Return [X, Y] of the center of cell containing provided text 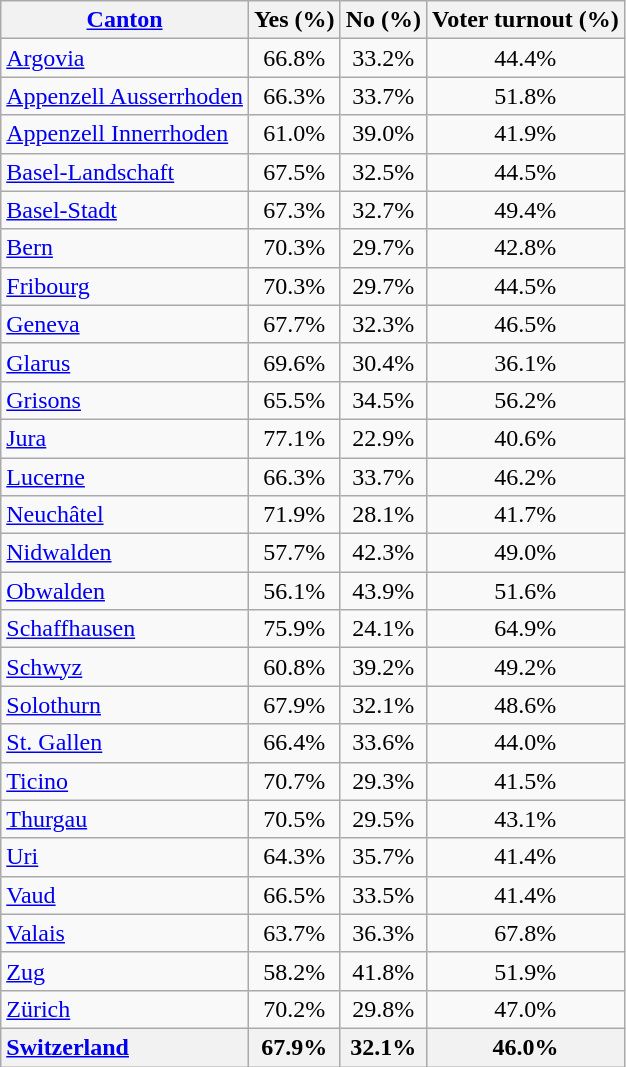
32.7% [383, 210]
46.2% [526, 477]
75.9% [294, 629]
24.1% [383, 629]
77.1% [294, 438]
44.4% [526, 58]
Glarus [125, 362]
40.6% [526, 438]
70.5% [294, 819]
29.8% [383, 1009]
Appenzell Ausserrhoden [125, 96]
Vaud [125, 895]
64.3% [294, 857]
36.1% [526, 362]
32.5% [383, 172]
66.4% [294, 743]
61.0% [294, 134]
63.7% [294, 933]
51.6% [526, 591]
Geneva [125, 324]
47.0% [526, 1009]
Schwyz [125, 667]
51.9% [526, 971]
33.6% [383, 743]
43.1% [526, 819]
48.6% [526, 705]
Solothurn [125, 705]
34.5% [383, 400]
69.6% [294, 362]
43.9% [383, 591]
49.4% [526, 210]
65.5% [294, 400]
66.8% [294, 58]
29.3% [383, 781]
Appenzell Innerrhoden [125, 134]
67.7% [294, 324]
36.3% [383, 933]
Jura [125, 438]
67.5% [294, 172]
41.9% [526, 134]
60.8% [294, 667]
28.1% [383, 515]
32.3% [383, 324]
22.9% [383, 438]
41.8% [383, 971]
49.2% [526, 667]
Basel-Stadt [125, 210]
44.0% [526, 743]
Zug [125, 971]
Grisons [125, 400]
56.1% [294, 591]
35.7% [383, 857]
33.2% [383, 58]
Lucerne [125, 477]
42.8% [526, 248]
39.0% [383, 134]
Schaffhausen [125, 629]
39.2% [383, 667]
Basel-Landschaft [125, 172]
Nidwalden [125, 553]
58.2% [294, 971]
57.7% [294, 553]
St. Gallen [125, 743]
Uri [125, 857]
Canton [125, 20]
56.2% [526, 400]
30.4% [383, 362]
Voter turnout (%) [526, 20]
Valais [125, 933]
Argovia [125, 58]
Yes (%) [294, 20]
67.3% [294, 210]
33.5% [383, 895]
Bern [125, 248]
29.5% [383, 819]
67.8% [526, 933]
66.5% [294, 895]
Fribourg [125, 286]
Switzerland [125, 1047]
64.9% [526, 629]
Zürich [125, 1009]
71.9% [294, 515]
41.5% [526, 781]
46.5% [526, 324]
70.2% [294, 1009]
41.7% [526, 515]
46.0% [526, 1047]
51.8% [526, 96]
Neuchâtel [125, 515]
No (%) [383, 20]
Ticino [125, 781]
70.7% [294, 781]
Thurgau [125, 819]
Obwalden [125, 591]
49.0% [526, 553]
42.3% [383, 553]
